Determine the (x, y) coordinate at the center of the cell enclosing the given text.  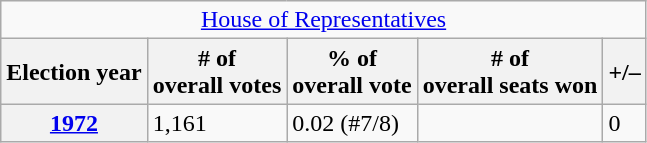
% ofoverall vote (352, 72)
0 (624, 123)
Election year (74, 72)
House of Representatives (324, 20)
# ofoverall seats won (510, 72)
+/– (624, 72)
1972 (74, 123)
0.02 (#7/8) (352, 123)
1,161 (217, 123)
# ofoverall votes (217, 72)
